Detect which cell encompasses the target text, then output its (X, Y) center coordinate. 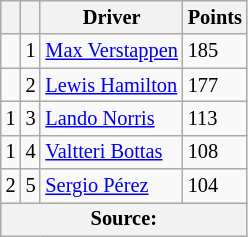
Valtteri Bottas (111, 152)
104 (215, 186)
177 (215, 85)
Sergio Pérez (111, 186)
Points (215, 17)
Driver (111, 17)
3 (31, 118)
4 (31, 152)
Lando Norris (111, 118)
Source: (124, 219)
185 (215, 51)
113 (215, 118)
5 (31, 186)
Max Verstappen (111, 51)
Lewis Hamilton (111, 85)
108 (215, 152)
